Scan for the cell matching the given text and deliver its [X, Y] coordinate at center. 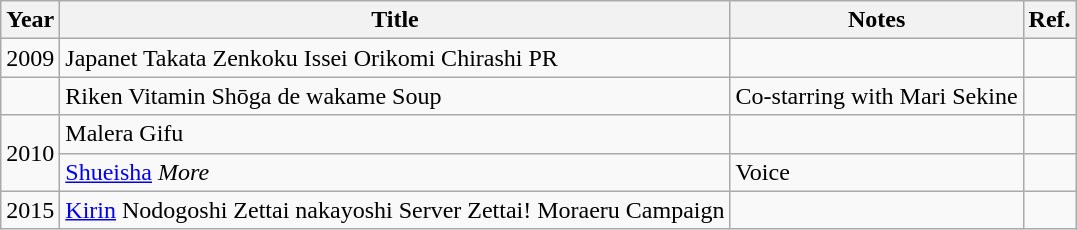
Notes [876, 20]
Shueisha More [395, 172]
Title [395, 20]
Kirin Nodogoshi Zettai nakayoshi Server Zettai! Moraeru Campaign [395, 210]
Malera Gifu [395, 134]
Co-starring with Mari Sekine [876, 96]
2015 [30, 210]
Riken Vitamin Shōga de wakame Soup [395, 96]
Ref. [1050, 20]
Voice [876, 172]
Japanet Takata Zenkoku Issei Orikomi Chirashi PR [395, 58]
2009 [30, 58]
Year [30, 20]
2010 [30, 153]
